Capture the cell that displays the provided text and extract its [x, y] central coordinate. 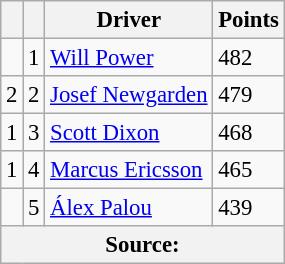
Josef Newgarden [129, 95]
Marcus Ericsson [129, 170]
479 [248, 95]
Will Power [129, 58]
Points [248, 20]
3 [34, 133]
Scott Dixon [129, 133]
468 [248, 133]
4 [34, 170]
482 [248, 58]
Source: [142, 245]
439 [248, 208]
Driver [129, 20]
Álex Palou [129, 208]
5 [34, 208]
465 [248, 170]
